Return the (X, Y) coordinate for the center point of the cell that contains the specified text.  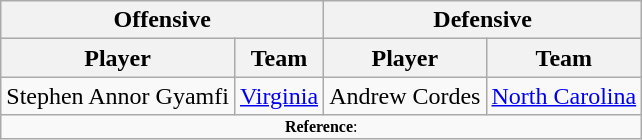
North Carolina (564, 96)
Virginia (278, 96)
Andrew Cordes (405, 96)
Defensive (483, 20)
Reference: (322, 127)
Offensive (162, 20)
Stephen Annor Gyamfi (118, 96)
